Provide the (X, Y) coordinate of the cell's center where the given text is located.  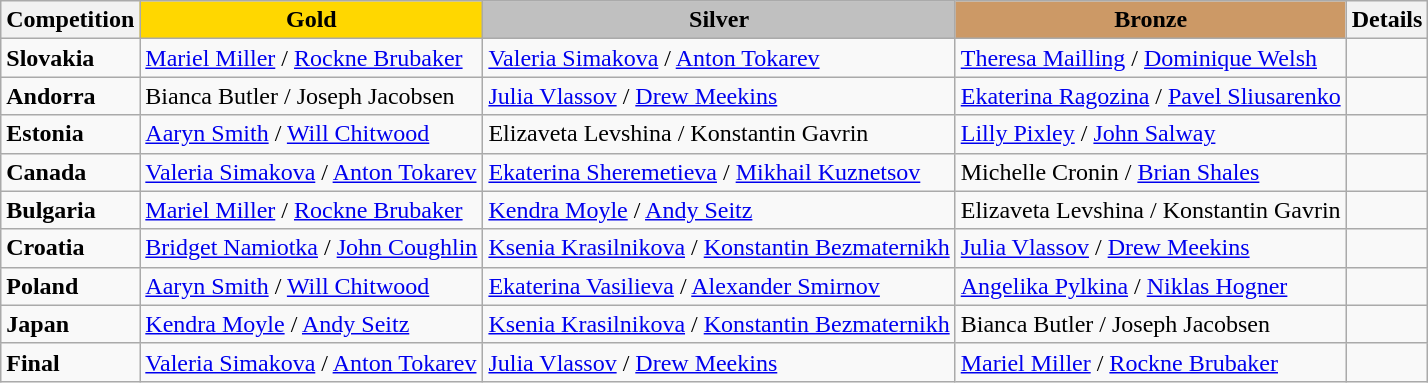
Ekaterina Vasilieva / Alexander Smirnov (719, 286)
Gold (312, 20)
Ekaterina Sheremetieva / Mikhail Kuznetsov (719, 172)
Theresa Mailling / Dominique Welsh (1150, 58)
Silver (719, 20)
Andorra (70, 96)
Angelika Pylkina / Niklas Hogner (1150, 286)
Details (1387, 20)
Ekaterina Ragozina / Pavel Sliusarenko (1150, 96)
Bulgaria (70, 210)
Japan (70, 324)
Slovakia (70, 58)
Bronze (1150, 20)
Final (70, 362)
Michelle Cronin / Brian Shales (1150, 172)
Estonia (70, 134)
Competition (70, 20)
Lilly Pixley / John Salway (1150, 134)
Poland (70, 286)
Canada (70, 172)
Bridget Namiotka / John Coughlin (312, 248)
Croatia (70, 248)
